Output the [x, y] coordinate of the center of the cell containing the given text.  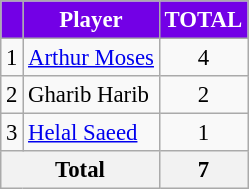
3 [12, 133]
Arthur Moses [92, 58]
Total [80, 170]
Helal Saeed [92, 133]
Player [92, 20]
7 [203, 170]
Gharib Harib [92, 95]
4 [203, 58]
TOTAL [203, 20]
